For the text-containing cell, return its midpoint in (X, Y) coordinate format. 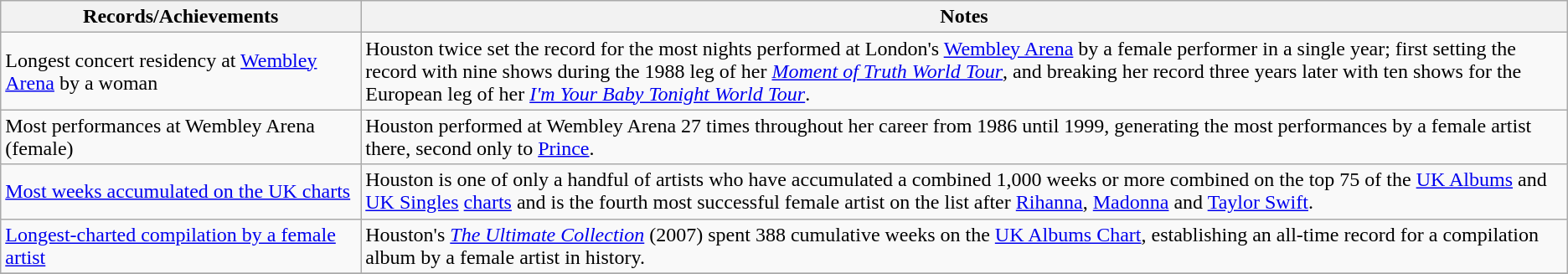
Most weeks accumulated on the UK charts (181, 191)
Records/Achievements (181, 17)
Most performances at Wembley Arena (female) (181, 137)
Notes (965, 17)
Longest concert residency at Wembley Arena by a woman (181, 71)
Longest-charted compilation by a female artist (181, 246)
